Return (x, y) of the center of cell containing provided text 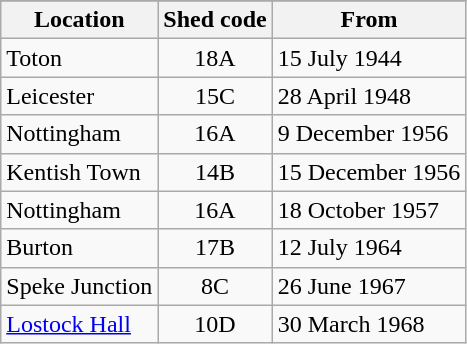
Toton (80, 58)
Speke Junction (80, 286)
Leicester (80, 96)
Lostock Hall (80, 324)
28 April 1948 (369, 96)
14B (215, 172)
Shed code (215, 20)
Location (80, 20)
18 October 1957 (369, 210)
18A (215, 58)
30 March 1968 (369, 324)
17B (215, 248)
15 December 1956 (369, 172)
9 December 1956 (369, 134)
Burton (80, 248)
8C (215, 286)
Kentish Town (80, 172)
12 July 1964 (369, 248)
26 June 1967 (369, 286)
15C (215, 96)
From (369, 20)
10D (215, 324)
15 July 1944 (369, 58)
